Detect which cell encompasses the target text, then output its [X, Y] center coordinate. 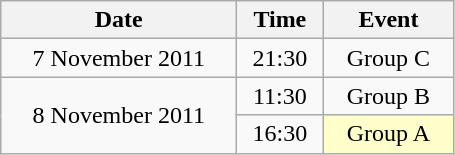
Group A [388, 134]
11:30 [280, 96]
16:30 [280, 134]
Group C [388, 58]
Event [388, 20]
8 November 2011 [119, 115]
Date [119, 20]
21:30 [280, 58]
Time [280, 20]
Group B [388, 96]
7 November 2011 [119, 58]
